Provide the (X, Y) coordinate of the cell's center where the given text is located.  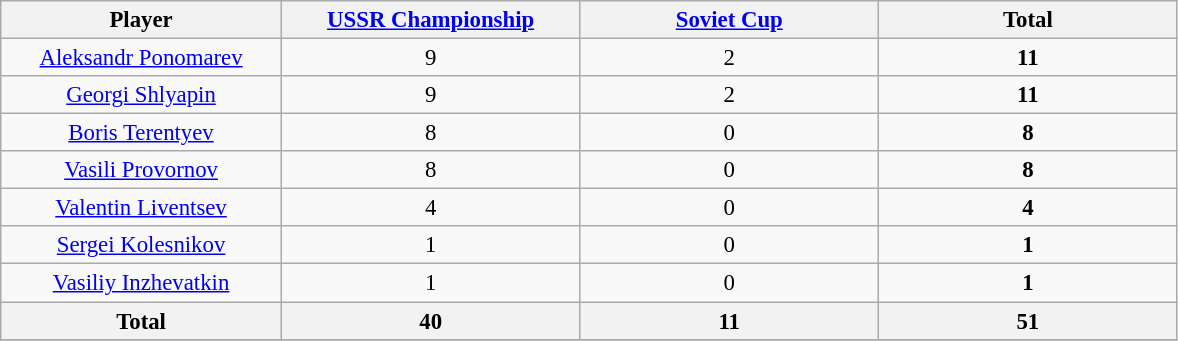
Vasiliy Inzhevatkin (142, 283)
40 (430, 321)
Boris Terentyev (142, 133)
51 (1028, 321)
Soviet Cup (730, 20)
Aleksandr Ponomarev (142, 58)
Player (142, 20)
Valentin Liventsev (142, 208)
Sergei Kolesnikov (142, 245)
USSR Championship (430, 20)
Georgi Shlyapin (142, 95)
Vasili Provornov (142, 170)
